Pinpoint the cell where the given text exists, returning its (X, Y) midpoint coordinate. 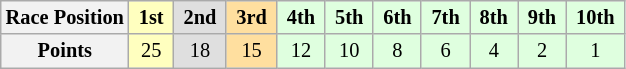
2nd (200, 17)
8 (397, 51)
8th (494, 17)
10th (595, 17)
15 (251, 51)
6th (397, 17)
6 (445, 51)
9th (542, 17)
2 (542, 51)
Points (65, 51)
1 (595, 51)
10 (349, 51)
7th (445, 17)
5th (349, 17)
3rd (251, 17)
4th (301, 17)
12 (301, 51)
1st (152, 17)
4 (494, 51)
Race Position (65, 17)
18 (200, 51)
25 (152, 51)
